Determine the (x, y) coordinate at the center of the cell enclosing the given text.  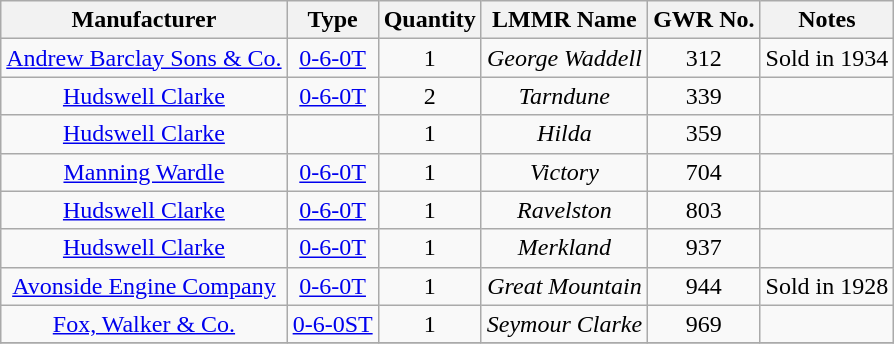
GWR No. (704, 20)
Seymour Clarke (564, 324)
Ravelston (564, 210)
359 (704, 134)
Quantity (430, 20)
Sold in 1928 (827, 286)
Andrew Barclay Sons & Co. (144, 58)
2 (430, 96)
312 (704, 58)
Great Mountain (564, 286)
944 (704, 286)
937 (704, 248)
Type (332, 20)
Notes (827, 20)
LMMR Name (564, 20)
Merkland (564, 248)
704 (704, 172)
Victory (564, 172)
0-6-0ST (332, 324)
803 (704, 210)
Sold in 1934 (827, 58)
Manning Wardle (144, 172)
Fox, Walker & Co. (144, 324)
George Waddell (564, 58)
Hilda (564, 134)
Manufacturer (144, 20)
Tarndune (564, 96)
339 (704, 96)
Avonside Engine Company (144, 286)
969 (704, 324)
